Scan for the cell matching the given text and deliver its (x, y) coordinate at center. 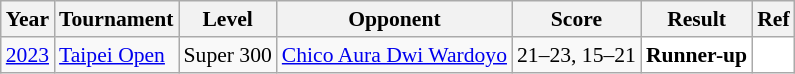
Super 300 (228, 55)
Result (696, 19)
21–23, 15–21 (576, 55)
Taipei Open (116, 55)
2023 (28, 55)
Level (228, 19)
Ref (773, 19)
Runner-up (696, 55)
Year (28, 19)
Chico Aura Dwi Wardoyo (394, 55)
Tournament (116, 19)
Score (576, 19)
Opponent (394, 19)
